Extract the (X, Y) coordinate from the center of the cell holding the provided text.  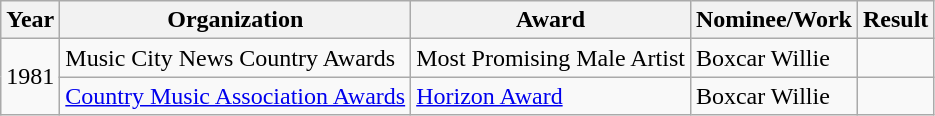
1981 (30, 77)
Year (30, 20)
Nominee/Work (774, 20)
Organization (236, 20)
Country Music Association Awards (236, 96)
Award (551, 20)
Horizon Award (551, 96)
Result (895, 20)
Music City News Country Awards (236, 58)
Most Promising Male Artist (551, 58)
